Find where the given text appears and provide that cell's center as (x, y) coordinate. 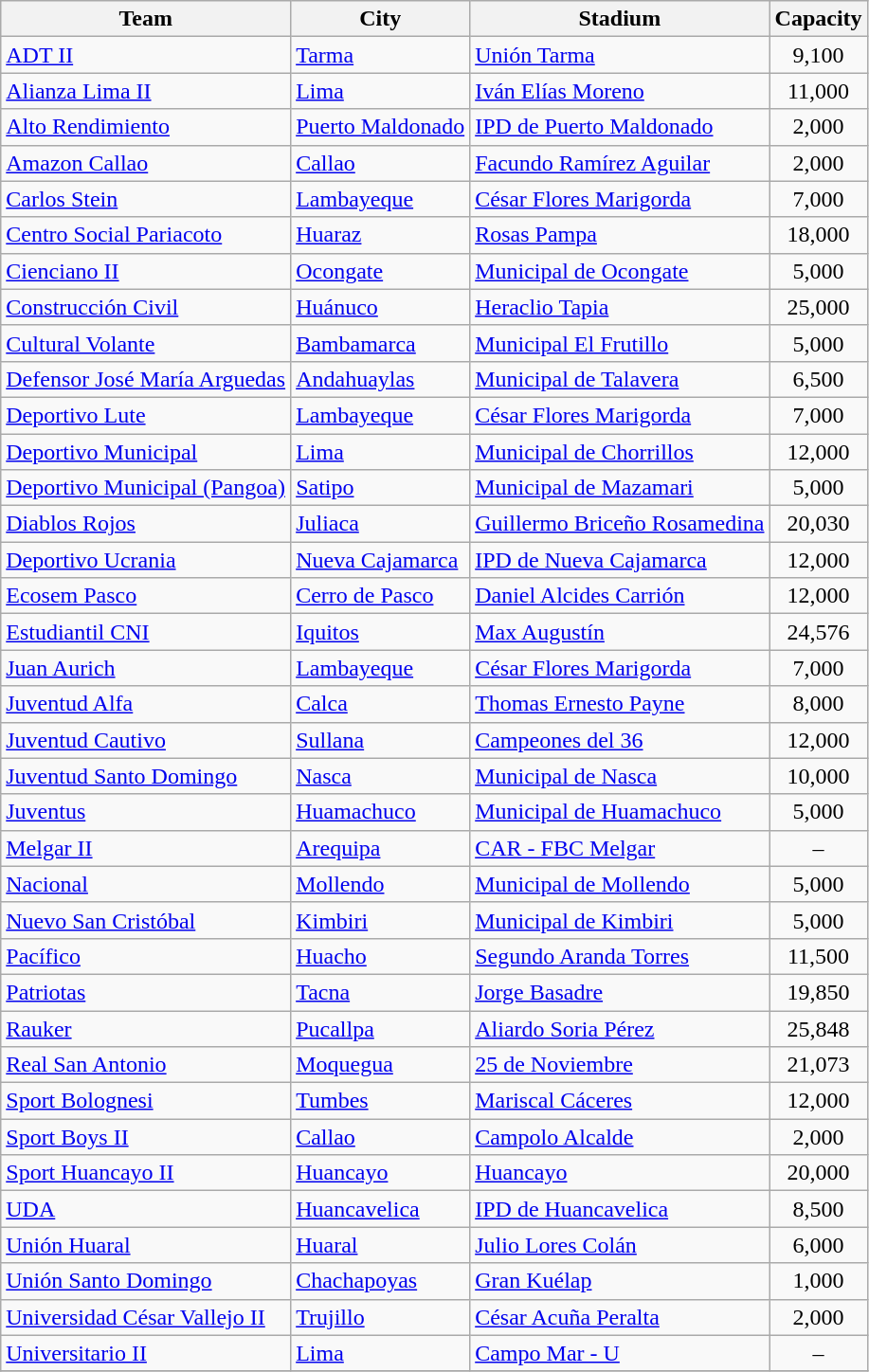
Arequipa (381, 848)
Nasca (381, 776)
Iquitos (381, 632)
19,850 (819, 992)
Team (146, 19)
Juliaca (381, 524)
Juventud Cautivo (146, 740)
Universidad César Vallejo II (146, 1317)
Andahuaylas (381, 379)
Huacho (381, 956)
Huaraz (381, 235)
Municipal El Frutillo (620, 343)
Deportivo Lute (146, 415)
Tarma (381, 55)
Segundo Aranda Torres (620, 956)
Amazon Callao (146, 163)
Juventud Santo Domingo (146, 776)
Tumbes (381, 1101)
Unión Huaral (146, 1245)
Huancavelica (381, 1209)
21,073 (819, 1065)
Facundo Ramírez Aguilar (620, 163)
Municipal de Mollendo (620, 884)
Universitario II (146, 1353)
Campolo Alcalde (620, 1137)
Huaral (381, 1245)
10,000 (819, 776)
Alianza Lima II (146, 91)
Sport Huancayo II (146, 1173)
Patriotas (146, 992)
Thomas Ernesto Payne (620, 704)
Cienciano II (146, 271)
Municipal de Mazamari (620, 488)
11,500 (819, 956)
Deportivo Municipal (146, 452)
18,000 (819, 235)
Nacional (146, 884)
Diablos Rojos (146, 524)
Campeones del 36 (620, 740)
IPD de Huancavelica (620, 1209)
Unión Santo Domingo (146, 1281)
Ecosem Pasco (146, 596)
Municipal de Huamachuco (620, 812)
Unión Tarma (620, 55)
Daniel Alcides Carrión (620, 596)
24,576 (819, 632)
Trujillo (381, 1317)
Gran Kuélap (620, 1281)
Cultural Volante (146, 343)
25,000 (819, 307)
Pacífico (146, 956)
Guillermo Briceño Rosamedina (620, 524)
Sport Bolognesi (146, 1101)
UDA (146, 1209)
Jorge Basadre (620, 992)
Municipal de Chorrillos (620, 452)
Deportivo Ucrania (146, 560)
Municipal de Nasca (620, 776)
Capacity (819, 19)
Satipo (381, 488)
ADT II (146, 55)
Chachapoyas (381, 1281)
20,030 (819, 524)
Mariscal Cáceres (620, 1101)
8,500 (819, 1209)
Centro Social Pariacoto (146, 235)
City (381, 19)
Juventud Alfa (146, 704)
25,848 (819, 1028)
6,000 (819, 1245)
25 de Noviembre (620, 1065)
CAR - FBC Melgar (620, 848)
20,000 (819, 1173)
11,000 (819, 91)
Mollendo (381, 884)
Puerto Maldonado (381, 127)
Tacna (381, 992)
Municipal de Talavera (620, 379)
Real San Antonio (146, 1065)
Ocongate (381, 271)
Melgar II (146, 848)
Stadium (620, 19)
Juventus (146, 812)
Heraclio Tapia (620, 307)
Max Augustín (620, 632)
Iván Elías Moreno (620, 91)
Deportivo Municipal (Pangoa) (146, 488)
Sullana (381, 740)
6,500 (819, 379)
Municipal de Kimbiri (620, 920)
Nueva Cajamarca (381, 560)
Calca (381, 704)
Julio Lores Colán (620, 1245)
Moquegua (381, 1065)
Campo Mar - U (620, 1353)
Huánuco (381, 307)
Sport Boys II (146, 1137)
8,000 (819, 704)
IPD de Puerto Maldonado (620, 127)
Defensor José María Arguedas (146, 379)
Rosas Pampa (620, 235)
Kimbiri (381, 920)
Municipal de Ocongate (620, 271)
1,000 (819, 1281)
Alto Rendimiento (146, 127)
Pucallpa (381, 1028)
IPD de Nueva Cajamarca (620, 560)
9,100 (819, 55)
Estudiantil CNI (146, 632)
Carlos Stein (146, 199)
Aliardo Soria Pérez (620, 1028)
Rauker (146, 1028)
Nuevo San Cristóbal (146, 920)
Bambamarca (381, 343)
Juan Aurich (146, 668)
César Acuña Peralta (620, 1317)
Construcción Civil (146, 307)
Huamachuco (381, 812)
Cerro de Pasco (381, 596)
